Find where the given text appears and provide that cell's center as (x, y) coordinate. 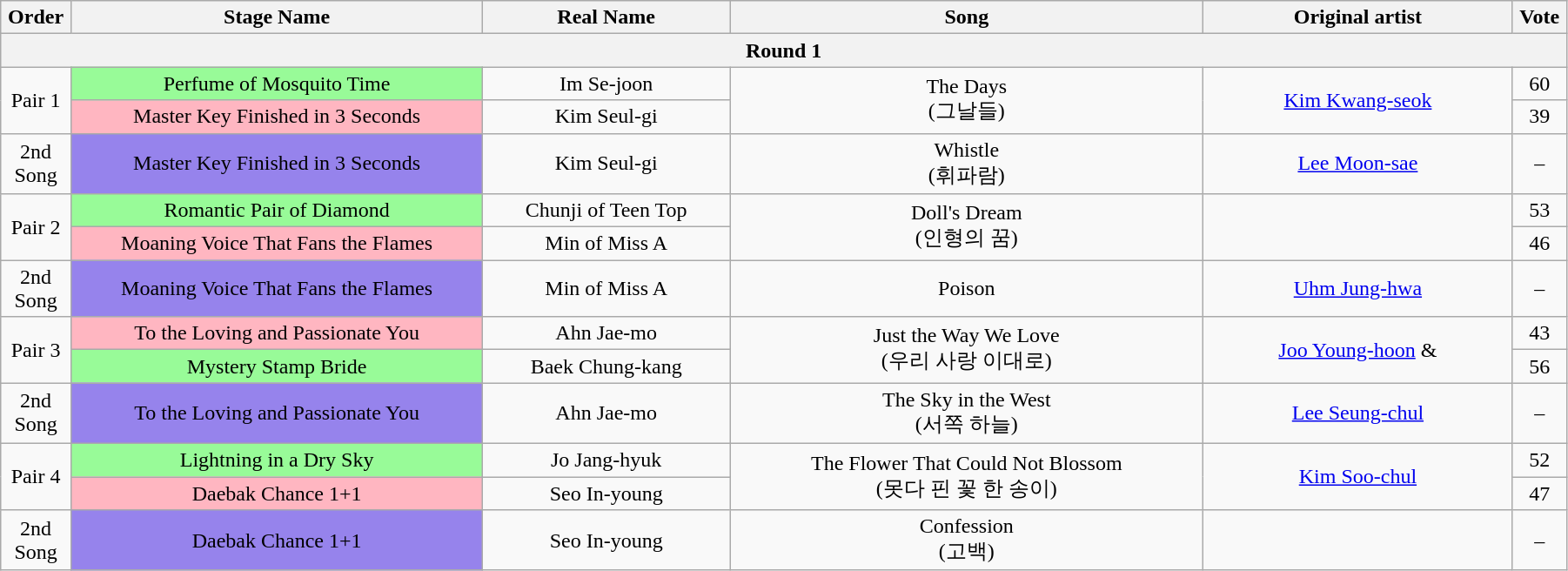
39 (1540, 117)
Vote (1540, 17)
Kim Kwang-seok (1357, 100)
Uhm Jung-hwa (1357, 289)
Stage Name (277, 17)
Order (37, 17)
Perfume of Mosquito Time (277, 84)
Confession(고백) (967, 541)
The Days(그날들) (967, 100)
Doll's Dream(인형의 꿈) (967, 227)
Just the Way We Love(우리 사랑 이대로) (967, 350)
Poison (967, 289)
Baek Chung-kang (606, 366)
Mystery Stamp Bride (277, 366)
Pair 4 (37, 476)
Pair 3 (37, 350)
The Flower That Could Not Blossom(못다 핀 꽃 한 송이) (967, 476)
56 (1540, 366)
53 (1540, 211)
Original artist (1357, 17)
Im Se-joon (606, 84)
Kim Soo-chul (1357, 476)
Real Name (606, 17)
Lee Seung-chul (1357, 413)
47 (1540, 494)
Lee Moon-sae (1357, 164)
Romantic Pair of Diamond (277, 211)
Pair 1 (37, 100)
The Sky in the West(서쪽 하늘) (967, 413)
Pair 2 (37, 227)
Joo Young-hoon & (1357, 350)
Chunji of Teen Top (606, 211)
Round 1 (784, 50)
46 (1540, 244)
Lightning in a Dry Sky (277, 460)
52 (1540, 460)
Jo Jang-hyuk (606, 460)
Song (967, 17)
Whistle(휘파람) (967, 164)
43 (1540, 333)
60 (1540, 84)
